Find where the given text appears and provide that cell's center as [x, y] coordinate. 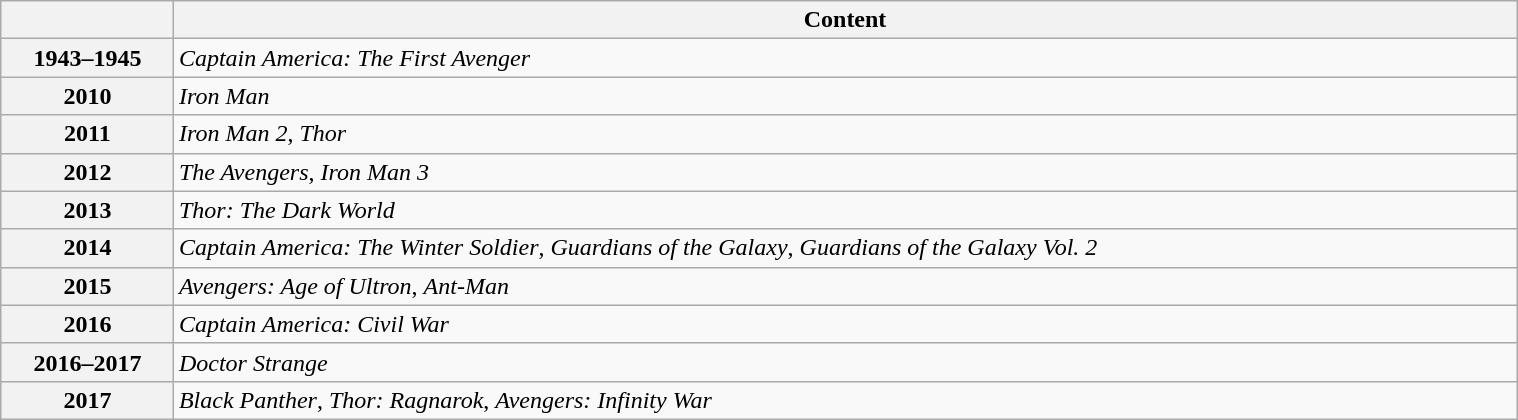
Captain America: Civil War [844, 324]
Content [844, 20]
2012 [87, 172]
The Avengers, Iron Man 3 [844, 172]
Black Panther, Thor: Ragnarok, Avengers: Infinity War [844, 400]
2015 [87, 286]
Iron Man [844, 96]
1943–1945 [87, 58]
Iron Man 2, Thor [844, 134]
2016 [87, 324]
Captain America: The First Avenger [844, 58]
2014 [87, 248]
Captain America: The Winter Soldier, Guardians of the Galaxy, Guardians of the Galaxy Vol. 2 [844, 248]
Avengers: Age of Ultron, Ant-Man [844, 286]
2017 [87, 400]
Thor: The Dark World [844, 210]
2013 [87, 210]
Doctor Strange [844, 362]
2010 [87, 96]
2016–2017 [87, 362]
2011 [87, 134]
